Scan for the cell matching the given text and deliver its [x, y] coordinate at center. 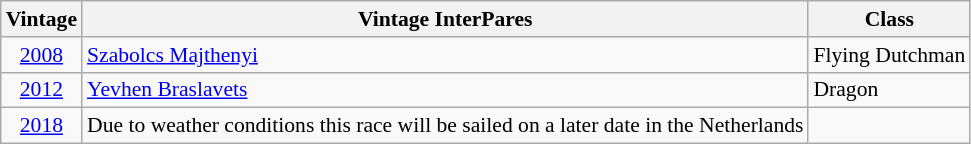
Vintage InterPares [445, 19]
Vintage [42, 19]
2012 [42, 90]
Dragon [889, 90]
Yevhen Braslavets [445, 90]
Class [889, 19]
Due to weather conditions this race will be sailed on a later date in the Netherlands [445, 126]
Flying Dutchman [889, 55]
Szabolcs Majthenyi [445, 55]
2018 [42, 126]
2008 [42, 55]
